Extract the [X, Y] coordinate from the center of the cell holding the provided text.  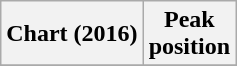
Chart (2016) [72, 34]
Peak position [189, 34]
